Provide the [X, Y] coordinate of the cell's center where the given text is located.  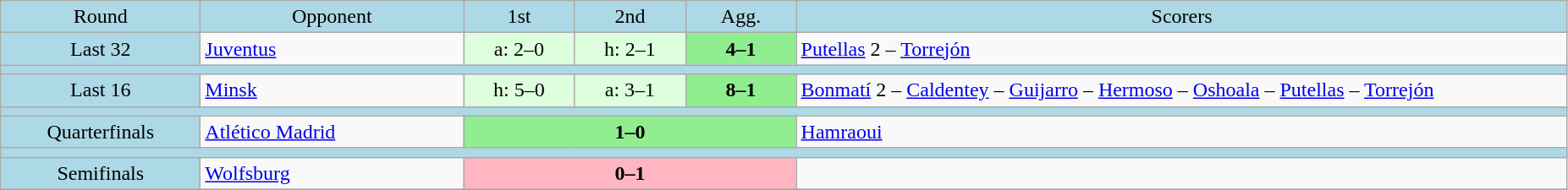
Opponent [332, 17]
Hamraoui [1181, 132]
h: 5–0 [520, 90]
1st [520, 17]
8–1 [741, 90]
Last 16 [101, 90]
Minsk [332, 90]
Quarterfinals [101, 132]
a: 3–1 [630, 90]
Semifinals [101, 173]
Putellas 2 – Torrejón [1181, 49]
h: 2–1 [630, 49]
Last 32 [101, 49]
Atlético Madrid [332, 132]
Scorers [1181, 17]
2nd [630, 17]
Bonmatí 2 – Caldentey – Guijarro – Hermoso – Oshoala – Putellas – Torrejón [1181, 90]
4–1 [741, 49]
Agg. [741, 17]
Round [101, 17]
Wolfsburg [332, 173]
1–0 [630, 132]
0–1 [630, 173]
Juventus [332, 49]
a: 2–0 [520, 49]
